Search for the cell housing the specified text and yield its (x, y) center coordinate. 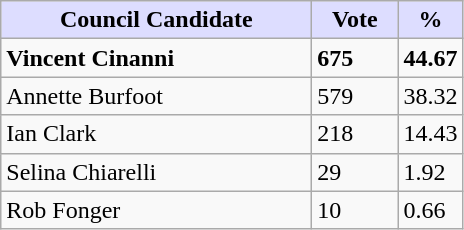
579 (355, 96)
Vincent Cinanni (156, 58)
44.67 (430, 58)
Rob Fonger (156, 210)
218 (355, 134)
Council Candidate (156, 20)
675 (355, 58)
1.92 (430, 172)
Selina Chiarelli (156, 172)
38.32 (430, 96)
10 (355, 210)
Vote (355, 20)
0.66 (430, 210)
14.43 (430, 134)
29 (355, 172)
Ian Clark (156, 134)
Annette Burfoot (156, 96)
% (430, 20)
